Locate the cell with the specified text and output its (X, Y) center coordinate. 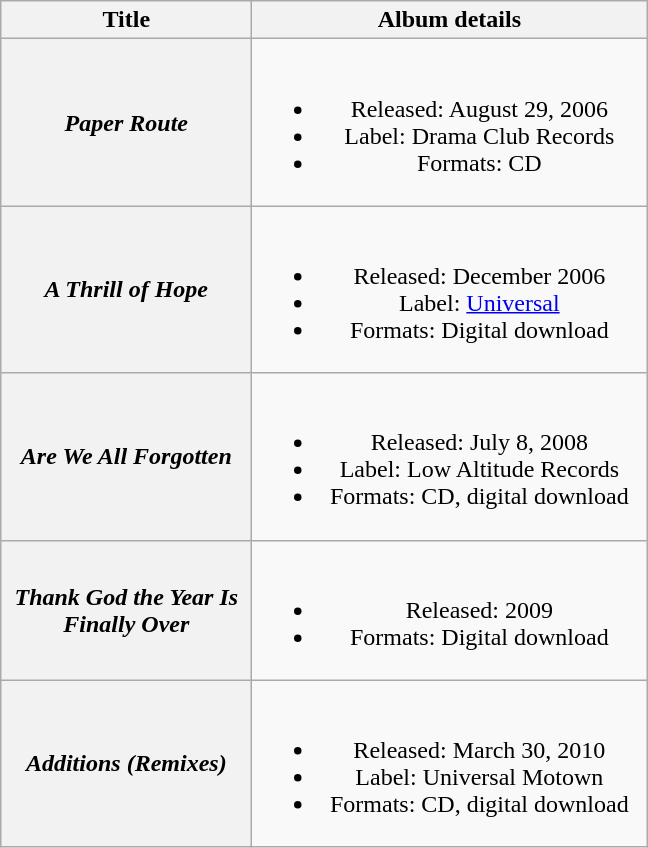
Are We All Forgotten (126, 456)
Additions (Remixes) (126, 764)
Title (126, 20)
Released: August 29, 2006Label: Drama Club RecordsFormats: CD (450, 122)
Released: December 2006Label: UniversalFormats: Digital download (450, 290)
Released: March 30, 2010Label: Universal MotownFormats: CD, digital download (450, 764)
Released: 2009Formats: Digital download (450, 610)
Released: July 8, 2008Label: Low Altitude RecordsFormats: CD, digital download (450, 456)
Paper Route (126, 122)
Thank God the Year Is Finally Over (126, 610)
Album details (450, 20)
A Thrill of Hope (126, 290)
